Determine the [x, y] coordinate at the center of the cell enclosing the given text.  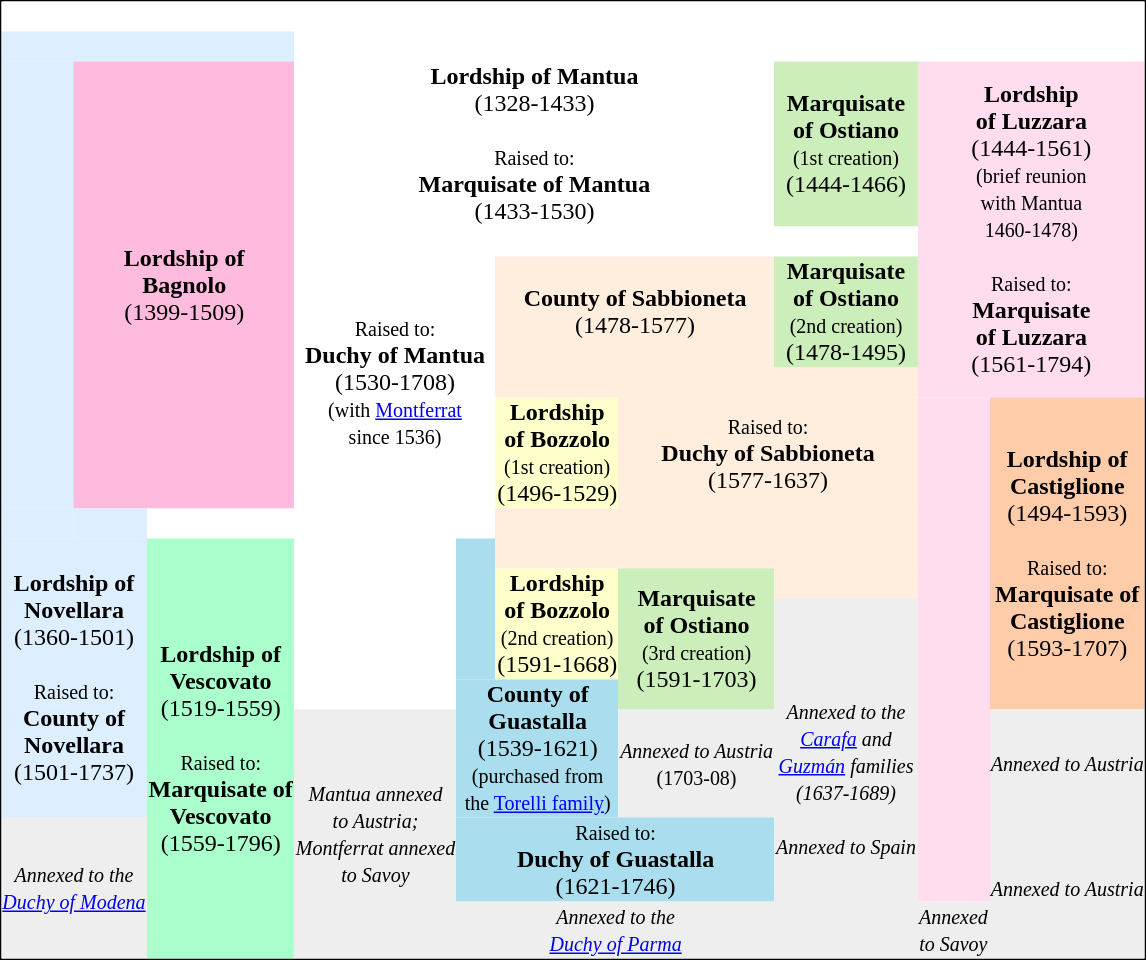
Annexedto Savoy [953, 930]
Marquisate of Ostiano(1st creation)(1444-1466) [846, 144]
Lordship ofVescovato(1519-1559)Raised to:Marquisate of Vescovato(1559-1796) [220, 748]
Annexed to theCarafa andGuzmán families(1637-1689)Annexed to Spain [846, 778]
Raised to:Duchy of Sabbioneta(1577-1637) [768, 454]
Annexed to theDuchy of Parma [616, 930]
Marquisate of Ostiano(2nd creation)(1478-1495) [846, 312]
Raised to:Duchy of Mantua(1530-1708)(with Montferratsince 1536) [394, 382]
Annexed to theDuchy of Modena [74, 888]
Mantua annexedto Austria;Montferrat annexedto Savoy [375, 834]
Lordship ofBagnolo(1399-1509) [184, 286]
Lordshipof Bozzolo(1st creation)(1496-1529) [558, 454]
Annexed to Austria(1703-08) [697, 764]
Lordship ofNovellara(1360-1501)Raised to:County of Novellara(1501-1737) [74, 678]
County of Sabbioneta(1478-1577) [636, 312]
County of Guastalla(1539-1621)(purchased from the Torelli family) [538, 749]
Raised to:Duchy of Guastalla(1621-1746) [616, 860]
Lordshipof Luzzara(1444-1561)(brief reunionwith Mantua1460-1478)Raised to:Marquisateof Luzzara(1561-1794) [1031, 230]
Lordship ofCastiglione(1494-1593)Raised to:Marquisate ofCastiglione(1593-1707) [1067, 554]
Marquisateof Ostiano(3rd creation)(1591-1703) [697, 638]
Lordshipof Bozzolo(2nd creation)(1591-1668) [558, 624]
Lordship of Mantua(1328-1433)Raised to:Marquisate of Mantua(1433-1530) [534, 144]
